Extract the [x, y] coordinate from the center of the cell holding the provided text.  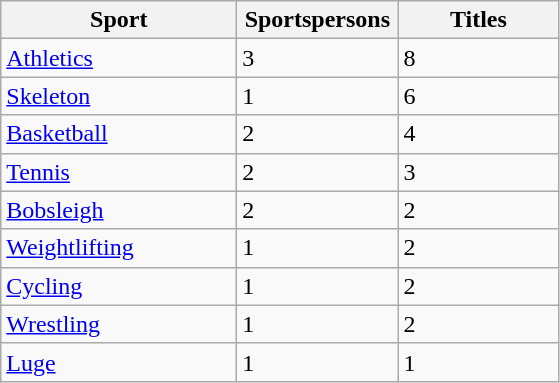
Luge [119, 362]
Bobsleigh [119, 210]
Titles [478, 20]
Athletics [119, 58]
Skeleton [119, 96]
4 [478, 134]
Basketball [119, 134]
Sport [119, 20]
Weightlifting [119, 248]
Wrestling [119, 324]
8 [478, 58]
Tennis [119, 172]
6 [478, 96]
Cycling [119, 286]
Sportspersons [318, 20]
